Identify which cell holds the provided text, then report its [x, y] central coordinate. 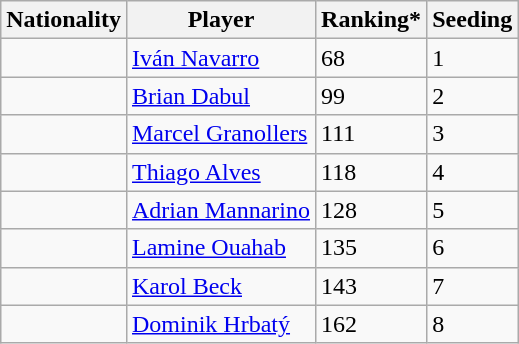
2 [472, 96]
1 [472, 58]
Iván Navarro [220, 58]
Brian Dabul [220, 96]
Player [220, 20]
Seeding [472, 20]
Ranking* [372, 20]
128 [372, 210]
Adrian Mannarino [220, 210]
Karol Beck [220, 286]
99 [372, 96]
143 [372, 286]
118 [372, 172]
4 [472, 172]
5 [472, 210]
111 [372, 134]
6 [472, 248]
3 [472, 134]
Marcel Granollers [220, 134]
Thiago Alves [220, 172]
162 [372, 324]
8 [472, 324]
135 [372, 248]
7 [472, 286]
Dominik Hrbatý [220, 324]
Lamine Ouahab [220, 248]
68 [372, 58]
Nationality [64, 20]
